Find where the given text appears and provide that cell's center as (x, y) coordinate. 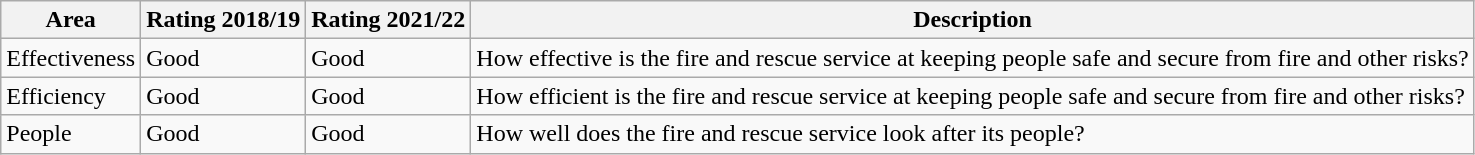
Rating 2018/19 (224, 20)
Description (973, 20)
Effectiveness (71, 58)
How efficient is the fire and rescue service at keeping people safe and secure from fire and other risks? (973, 96)
Efficiency (71, 96)
How well does the fire and rescue service look after its people? (973, 134)
How effective is the fire and rescue service at keeping people safe and secure from fire and other risks? (973, 58)
People (71, 134)
Rating 2021/22 (388, 20)
Area (71, 20)
